Scan for the cell matching the given text and deliver its [x, y] coordinate at center. 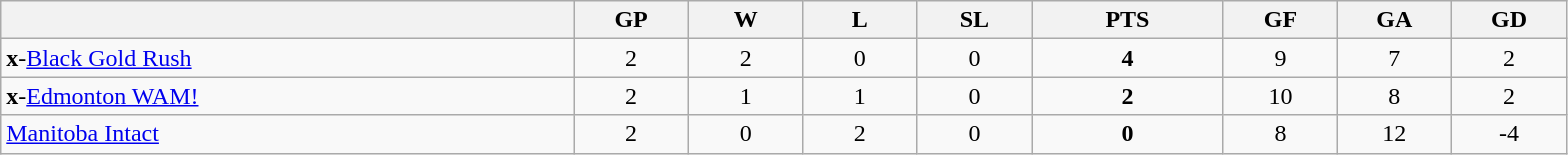
x-Black Gold Rush [287, 58]
GP [631, 20]
PTS [1128, 20]
9 [1280, 58]
W [745, 20]
4 [1128, 58]
GD [1509, 20]
GA [1395, 20]
GF [1280, 20]
7 [1395, 58]
12 [1395, 134]
10 [1280, 96]
SL [974, 20]
Manitoba Intact [287, 134]
x-Edmonton WAM! [287, 96]
L [860, 20]
-4 [1509, 134]
